Provide the [X, Y] coordinate of the cell's center where the given text is located.  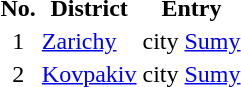
Zarichy [89, 41]
